Provide the (X, Y) coordinate of the cell's center where the given text is located.  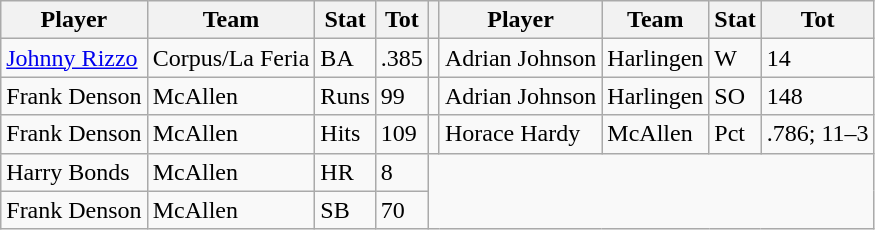
SO (735, 96)
14 (818, 58)
70 (402, 210)
W (735, 58)
Hits (345, 134)
Runs (345, 96)
8 (402, 172)
Harry Bonds (74, 172)
BA (345, 58)
HR (345, 172)
99 (402, 96)
Johnny Rizzo (74, 58)
Horace Hardy (520, 134)
148 (818, 96)
Pct (735, 134)
SB (345, 210)
.385 (402, 58)
109 (402, 134)
.786; 11–3 (818, 134)
Corpus/La Feria (231, 58)
